Return [X, Y] of the center of cell containing provided text 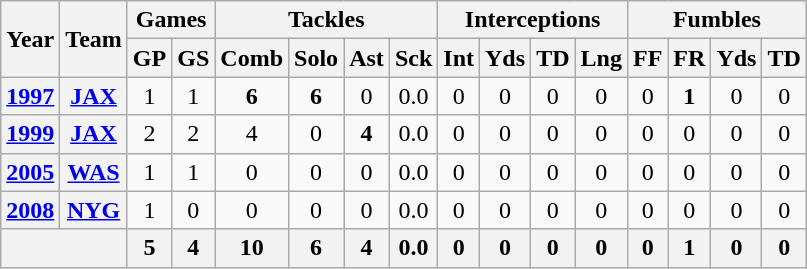
Team [94, 39]
Lng [601, 58]
Games [170, 20]
Ast [367, 58]
WAS [94, 172]
2005 [30, 172]
NYG [94, 210]
2008 [30, 210]
Year [30, 39]
1999 [30, 134]
Solo [316, 58]
GP [149, 58]
1997 [30, 96]
Int [459, 58]
FR [690, 58]
FF [647, 58]
Interceptions [533, 20]
Comb [252, 58]
5 [149, 248]
10 [252, 248]
GS [194, 58]
Tackles [326, 20]
Sck [413, 58]
Fumbles [716, 20]
